Determine the (x, y) coordinate at the center of the cell enclosing the given text.  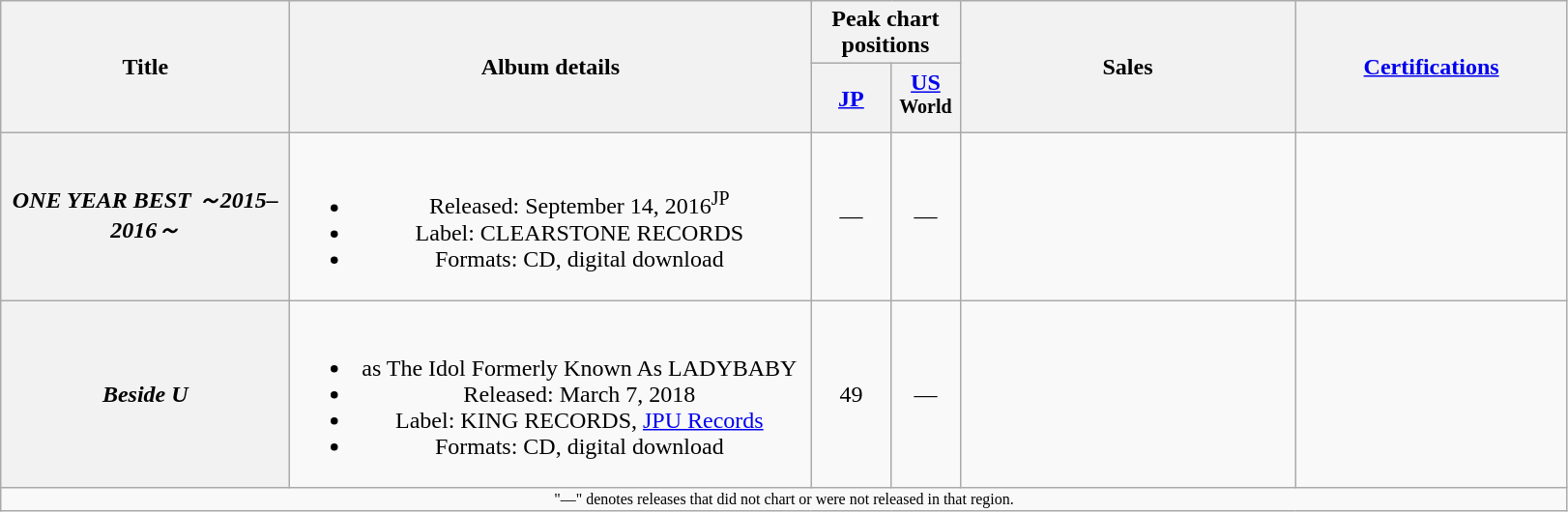
Album details (551, 68)
JP (851, 99)
Certifications (1431, 68)
"—" denotes releases that did not chart or were not released in that region. (784, 499)
Title (145, 68)
49 (851, 394)
Peak chart positions (886, 33)
ONE YEAR BEST ～2015–2016～ (145, 216)
USWorld (926, 99)
Beside U (145, 394)
Released: September 14, 2016JPLabel: CLEARSTONE RECORDSFormats: CD, digital download (551, 216)
Sales (1127, 68)
as The Idol Formerly Known As LADYBABYReleased: March 7, 2018Label: KING RECORDS, JPU RecordsFormats: CD, digital download (551, 394)
